Extract the (X, Y) coordinate from the center of the cell holding the provided text.  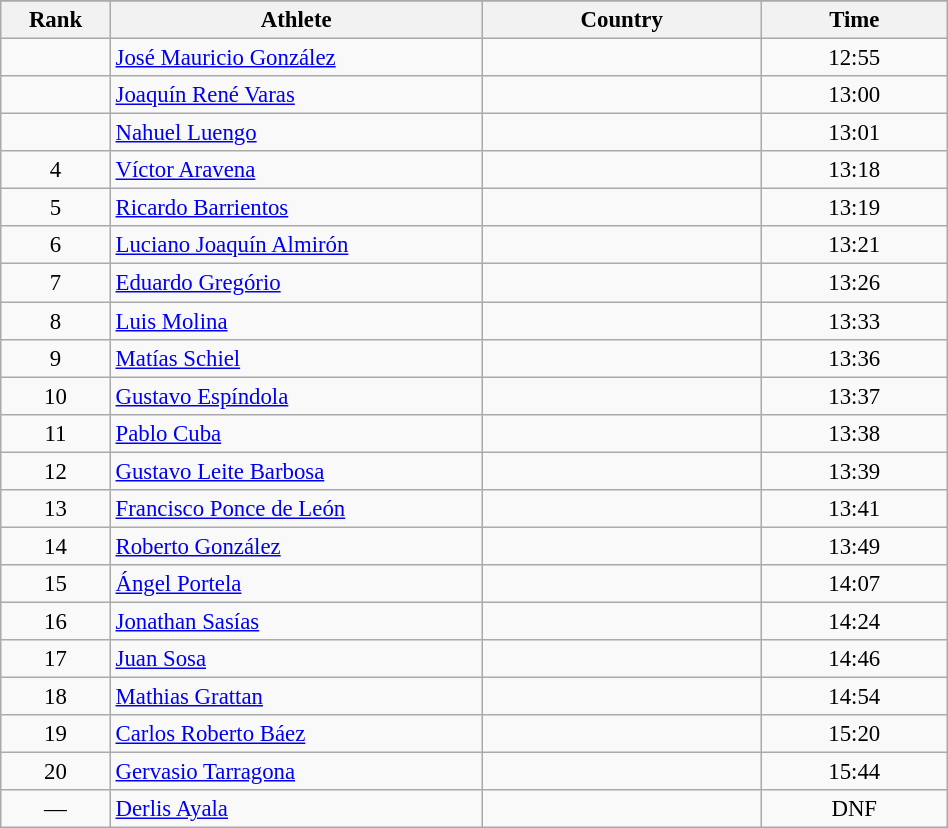
José Mauricio González (296, 58)
Eduardo Gregório (296, 283)
13:00 (854, 95)
7 (56, 283)
15:44 (854, 772)
Luis Molina (296, 321)
Ricardo Barrientos (296, 208)
Joaquín René Varas (296, 95)
4 (56, 170)
20 (56, 772)
5 (56, 208)
12 (56, 471)
8 (56, 321)
13 (56, 509)
Ángel Portela (296, 584)
Matías Schiel (296, 358)
15:20 (854, 734)
DNF (854, 809)
Gustavo Espíndola (296, 396)
10 (56, 396)
13:38 (854, 433)
Rank (56, 20)
Derlis Ayala (296, 809)
14:54 (854, 697)
Víctor Aravena (296, 170)
Country (622, 20)
Nahuel Luengo (296, 133)
Time (854, 20)
19 (56, 734)
Pablo Cuba (296, 433)
14:07 (854, 584)
6 (56, 245)
Juan Sosa (296, 659)
13:39 (854, 471)
Roberto González (296, 546)
13:19 (854, 208)
11 (56, 433)
9 (56, 358)
15 (56, 584)
Mathias Grattan (296, 697)
13:18 (854, 170)
14 (56, 546)
13:21 (854, 245)
14:46 (854, 659)
13:41 (854, 509)
Luciano Joaquín Almirón (296, 245)
Athlete (296, 20)
Francisco Ponce de León (296, 509)
Gervasio Tarragona (296, 772)
13:33 (854, 321)
12:55 (854, 58)
13:36 (854, 358)
13:01 (854, 133)
Jonathan Sasías (296, 621)
14:24 (854, 621)
18 (56, 697)
17 (56, 659)
Carlos Roberto Báez (296, 734)
— (56, 809)
Gustavo Leite Barbosa (296, 471)
13:26 (854, 283)
16 (56, 621)
13:49 (854, 546)
13:37 (854, 396)
